Identify which cell holds the provided text, then report its [x, y] central coordinate. 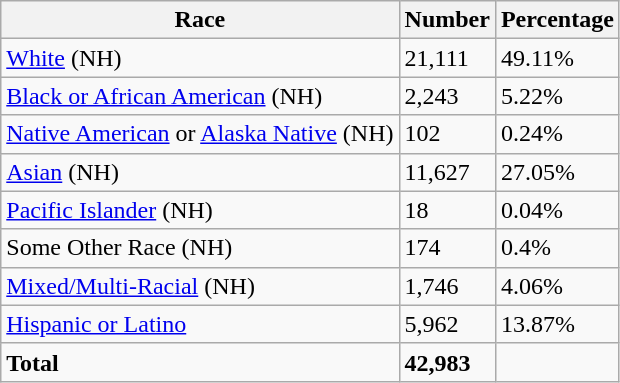
Total [200, 362]
27.05% [557, 172]
1,746 [447, 286]
0.04% [557, 210]
49.11% [557, 58]
0.24% [557, 134]
2,243 [447, 96]
18 [447, 210]
Percentage [557, 20]
42,983 [447, 362]
Some Other Race (NH) [200, 248]
174 [447, 248]
Black or African American (NH) [200, 96]
102 [447, 134]
5.22% [557, 96]
Number [447, 20]
13.87% [557, 324]
4.06% [557, 286]
5,962 [447, 324]
Hispanic or Latino [200, 324]
21,111 [447, 58]
11,627 [447, 172]
Race [200, 20]
Mixed/Multi-Racial (NH) [200, 286]
Pacific Islander (NH) [200, 210]
Asian (NH) [200, 172]
Native American or Alaska Native (NH) [200, 134]
0.4% [557, 248]
White (NH) [200, 58]
